Extract the [x, y] coordinate from the center of the cell holding the provided text.  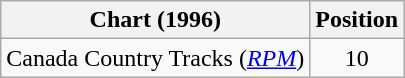
Canada Country Tracks (RPM) [156, 58]
Chart (1996) [156, 20]
10 [357, 58]
Position [357, 20]
